Return [x, y] of the center of cell containing provided text 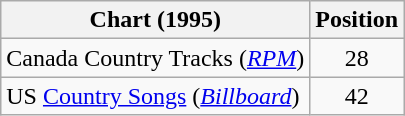
US Country Songs (Billboard) [156, 96]
28 [357, 58]
Position [357, 20]
42 [357, 96]
Canada Country Tracks (RPM) [156, 58]
Chart (1995) [156, 20]
